Determine the [x, y] coordinate at the center of the cell enclosing the given text.  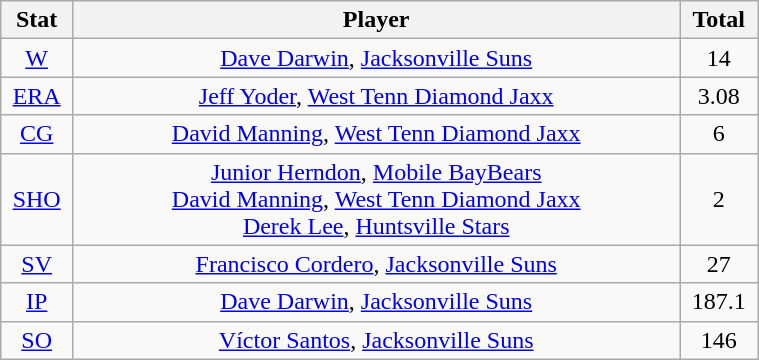
SHO [37, 199]
Víctor Santos, Jacksonville Suns [376, 340]
Total [719, 20]
W [37, 58]
David Manning, West Tenn Diamond Jaxx [376, 134]
Jeff Yoder, West Tenn Diamond Jaxx [376, 96]
6 [719, 134]
Francisco Cordero, Jacksonville Suns [376, 264]
27 [719, 264]
IP [37, 302]
146 [719, 340]
Player [376, 20]
CG [37, 134]
Junior Herndon, Mobile BayBears David Manning, West Tenn Diamond Jaxx Derek Lee, Huntsville Stars [376, 199]
Stat [37, 20]
SV [37, 264]
187.1 [719, 302]
14 [719, 58]
2 [719, 199]
SO [37, 340]
ERA [37, 96]
3.08 [719, 96]
